Extract the [X, Y] coordinate from the center of the cell holding the provided text.  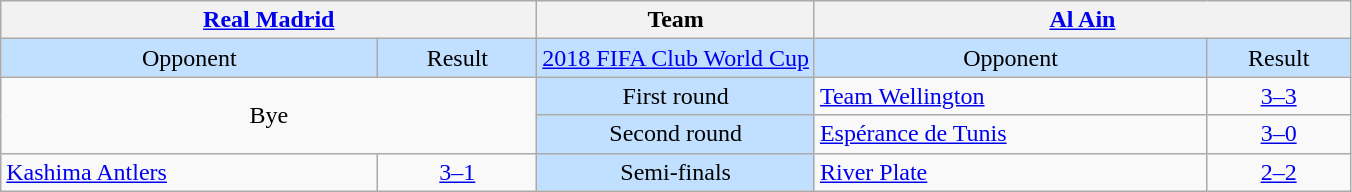
3–3 [1279, 96]
Second round [676, 134]
2018 FIFA Club World Cup [676, 58]
3–1 [458, 172]
3–0 [1279, 134]
Real Madrid [269, 20]
First round [676, 96]
River Plate [1010, 172]
Al Ain [1082, 20]
Espérance de Tunis [1010, 134]
Bye [269, 115]
2–2 [1279, 172]
Kashima Antlers [190, 172]
Team Wellington [1010, 96]
Semi-finals [676, 172]
Team [676, 20]
